Return [X, Y] of the center of cell containing provided text 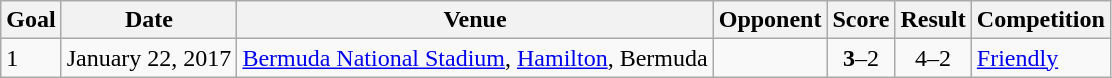
Result [933, 20]
Venue [475, 20]
1 [31, 58]
Bermuda National Stadium, Hamilton, Bermuda [475, 58]
Date [149, 20]
4–2 [933, 58]
Opponent [770, 20]
January 22, 2017 [149, 58]
Competition [1040, 20]
Goal [31, 20]
Score [861, 20]
3–2 [861, 58]
Friendly [1040, 58]
